From the cell containing the given text, extract its center point as (X, Y) coordinate. 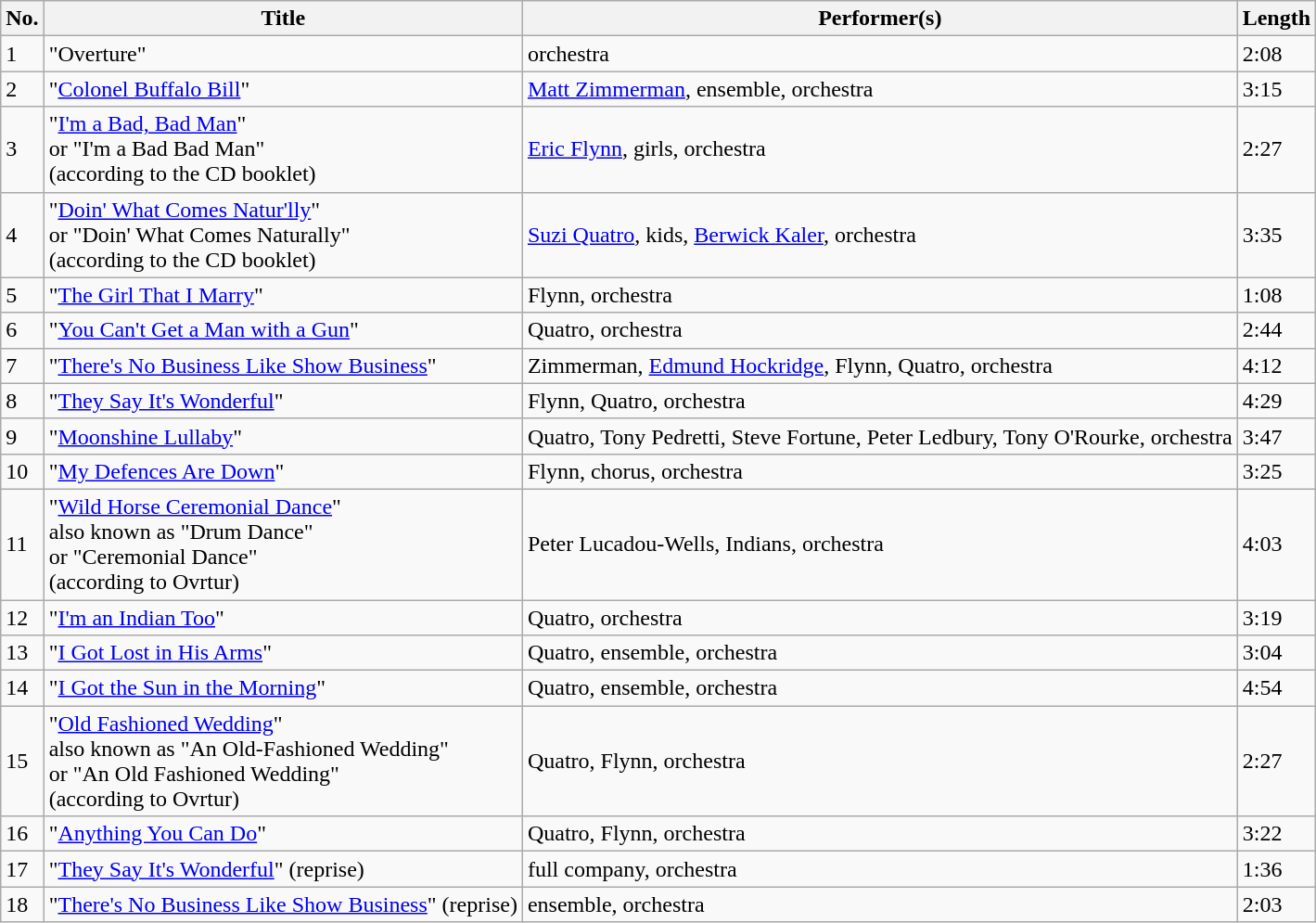
full company, orchestra (879, 869)
"There's No Business Like Show Business" (reprise) (283, 904)
6 (22, 330)
3:35 (1276, 235)
16 (22, 834)
Matt Zimmerman, ensemble, orchestra (879, 89)
"I Got the Sun in the Morning" (283, 688)
orchestra (879, 54)
3:04 (1276, 653)
3:15 (1276, 89)
"Old Fashioned Wedding"also known as "An Old-Fashioned Wedding"or "An Old Fashioned Wedding"(according to Ovrtur) (283, 761)
4:12 (1276, 365)
"Overture" (283, 54)
"I'm a Bad, Bad Man"or "I'm a Bad Bad Man"(according to the CD booklet) (283, 149)
"Moonshine Lullaby" (283, 436)
ensemble, orchestra (879, 904)
12 (22, 617)
"My Defences Are Down" (283, 471)
18 (22, 904)
3:22 (1276, 834)
"Anything You Can Do" (283, 834)
1 (22, 54)
1:08 (1276, 295)
3:25 (1276, 471)
2 (22, 89)
11 (22, 544)
Quatro, Tony Pedretti, Steve Fortune, Peter Ledbury, Tony O'Rourke, orchestra (879, 436)
No. (22, 19)
Flynn, chorus, orchestra (879, 471)
3:47 (1276, 436)
13 (22, 653)
1:36 (1276, 869)
Title (283, 19)
8 (22, 401)
5 (22, 295)
"Wild Horse Ceremonial Dance"also known as "Drum Dance"or "Ceremonial Dance"(according to Ovrtur) (283, 544)
"There's No Business Like Show Business" (283, 365)
"Colonel Buffalo Bill" (283, 89)
15 (22, 761)
Flynn, orchestra (879, 295)
2:03 (1276, 904)
"They Say It's Wonderful" (reprise) (283, 869)
14 (22, 688)
Zimmerman, Edmund Hockridge, Flynn, Quatro, orchestra (879, 365)
4:03 (1276, 544)
4 (22, 235)
2:44 (1276, 330)
Performer(s) (879, 19)
Length (1276, 19)
Eric Flynn, girls, orchestra (879, 149)
3 (22, 149)
7 (22, 365)
"Doin' What Comes Natur'lly"or "Doin' What Comes Naturally"(according to the CD booklet) (283, 235)
Peter Lucadou-Wells, Indians, orchestra (879, 544)
Suzi Quatro, kids, Berwick Kaler, orchestra (879, 235)
"I'm an Indian Too" (283, 617)
"I Got Lost in His Arms" (283, 653)
17 (22, 869)
3:19 (1276, 617)
"The Girl That I Marry" (283, 295)
4:29 (1276, 401)
10 (22, 471)
Flynn, Quatro, orchestra (879, 401)
2:08 (1276, 54)
"You Can't Get a Man with a Gun" (283, 330)
4:54 (1276, 688)
"They Say It's Wonderful" (283, 401)
9 (22, 436)
